Pinpoint the cell where the given text exists, returning its (X, Y) midpoint coordinate. 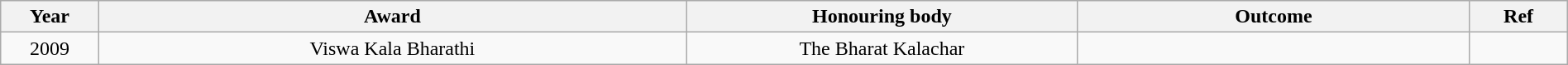
Honouring body (882, 17)
The Bharat Kalachar (882, 48)
Ref (1518, 17)
Award (392, 17)
Year (50, 17)
Viswa Kala Bharathi (392, 48)
Outcome (1274, 17)
2009 (50, 48)
